Determine the [X, Y] coordinate at the center of the cell enclosing the given text.  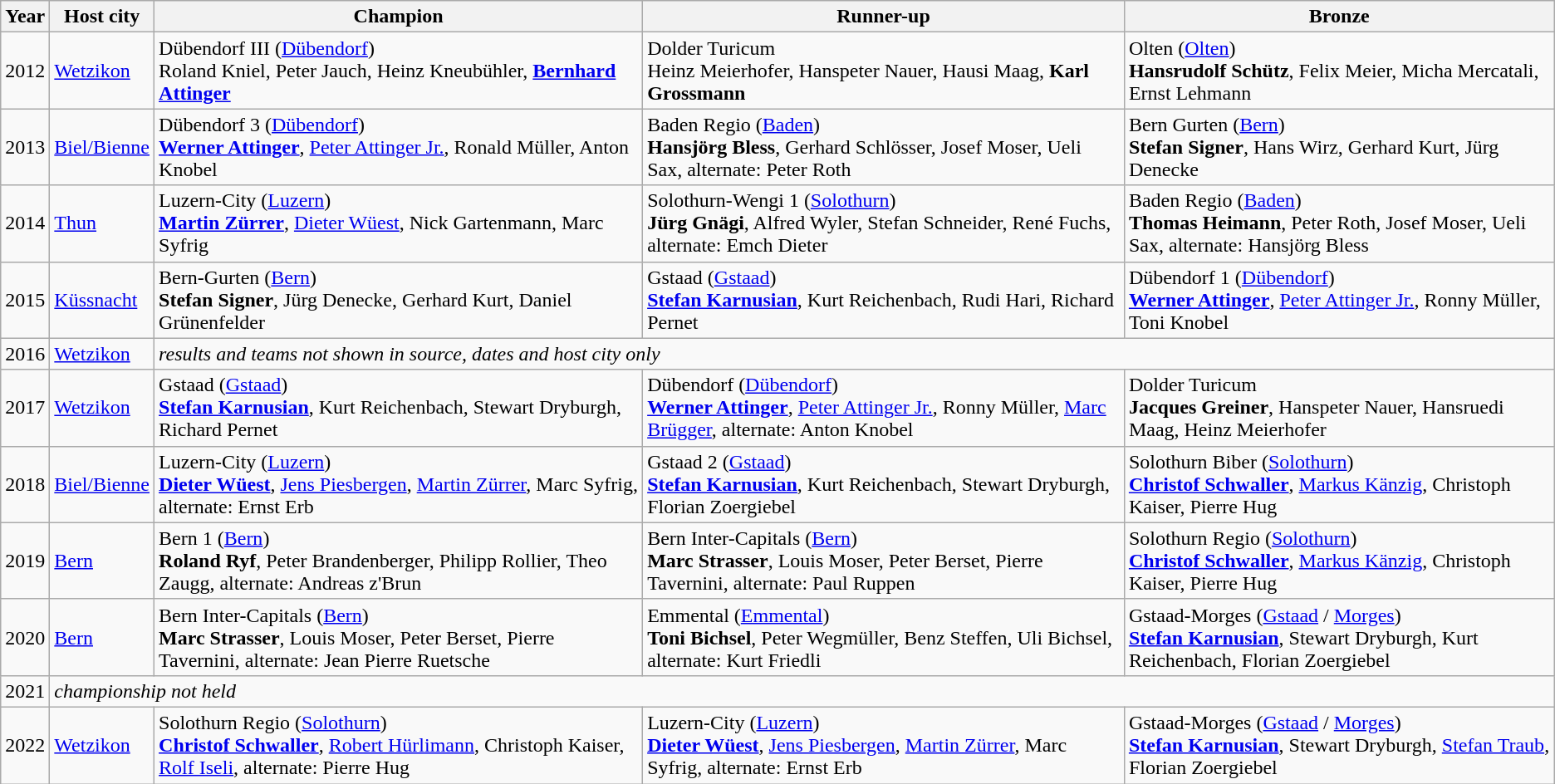
Gstaad-Morges (Gstaad / Morges)Stefan Karnusian, Stewart Dryburgh, Kurt Reichenbach, Florian Zoergiebel [1339, 637]
Dübendorf 3 (Dübendorf)Werner Attinger, Peter Attinger Jr., Ronald Müller, Anton Knobel [399, 147]
Gstaad 2 (Gstaad)Stefan Karnusian, Kurt Reichenbach, Stewart Dryburgh, Florian Zoergiebel [884, 484]
Dolder TuricumHeinz Meierhofer, Hanspeter Nauer, Hausi Maag, Karl Grossmann [884, 71]
Baden Regio (Baden)Thomas Heimann, Peter Roth, Josef Moser, Ueli Sax, alternate: Hansjörg Bless [1339, 223]
Solothurn Regio (Solothurn)Christof Schwaller, Robert Hürlimann, Christoph Kaiser, Rolf Iseli, alternate: Pierre Hug [399, 745]
Bern 1 (Bern)Roland Ryf, Peter Brandenberger, Philipp Rollier, Theo Zaugg, alternate: Andreas z'Brun [399, 561]
Dübendorf III (Dübendorf)Roland Kniel, Peter Jauch, Heinz Kneubühler, Bernhard Attinger [399, 71]
Solothurn Regio (Solothurn)Christof Schwaller, Markus Känzig, Christoph Kaiser, Pierre Hug [1339, 561]
Emmental (Emmental)Toni Bichsel, Peter Wegmüller, Benz Steffen, Uli Bichsel, alternate: Kurt Friedli [884, 637]
championship not held [802, 691]
Bern-Gurten (Bern)Stefan Signer, Jürg Denecke, Gerhard Kurt, Daniel Grünenfelder [399, 300]
Gstaad (Gstaad)Stefan Karnusian, Kurt Reichenbach, Stewart Dryburgh, Richard Pernet [399, 408]
Bronze [1339, 17]
Gstaad (Gstaad)Stefan Karnusian, Kurt Reichenbach, Rudi Hari, Richard Pernet [884, 300]
Olten (Olten)Hansrudolf Schütz, Felix Meier, Micha Mercatali, Ernst Lehmann [1339, 71]
Gstaad-Morges (Gstaad / Morges)Stefan Karnusian, Stewart Dryburgh, Stefan Traub, Florian Zoergiebel [1339, 745]
results and teams not shown in source, dates and host city only [855, 354]
2014 [25, 223]
Baden Regio (Baden)Hansjörg Bless, Gerhard Schlösser, Josef Moser, Ueli Sax, alternate: Peter Roth [884, 147]
Dübendorf (Dübendorf)Werner Attinger, Peter Attinger Jr., Ronny Müller, Marc Brügger, alternate: Anton Knobel [884, 408]
Luzern-City (Luzern)Martin Zürrer, Dieter Wüest, Nick Gartenmann, Marc Syfrig [399, 223]
2020 [25, 637]
2015 [25, 300]
Runner-up [884, 17]
Solothurn-Wengi 1 (Solothurn)Jürg Gnägi, Alfred Wyler, Stefan Schneider, René Fuchs, alternate: Emch Dieter [884, 223]
Host city [102, 17]
2021 [25, 691]
Bern Inter-Capitals (Bern)Marc Strasser, Louis Moser, Peter Berset, Pierre Tavernini, alternate: Paul Ruppen [884, 561]
Solothurn Biber (Solothurn)Christof Schwaller, Markus Känzig, Christoph Kaiser, Pierre Hug [1339, 484]
Küssnacht [102, 300]
2017 [25, 408]
Dübendorf 1 (Dübendorf)Werner Attinger, Peter Attinger Jr., Ronny Müller, Toni Knobel [1339, 300]
2018 [25, 484]
2016 [25, 354]
Dolder TuricumJacques Greiner, Hanspeter Nauer, Hansruedi Maag, Heinz Meierhofer [1339, 408]
Year [25, 17]
Thun [102, 223]
Champion [399, 17]
2019 [25, 561]
2012 [25, 71]
2022 [25, 745]
2013 [25, 147]
Bern Inter-Capitals (Bern)Marc Strasser, Louis Moser, Peter Berset, Pierre Tavernini, alternate: Jean Pierre Ruetsche [399, 637]
Bern Gurten (Bern)Stefan Signer, Hans Wirz, Gerhard Kurt, Jürg Denecke [1339, 147]
